Search for the cell housing the specified text and yield its [X, Y] center coordinate. 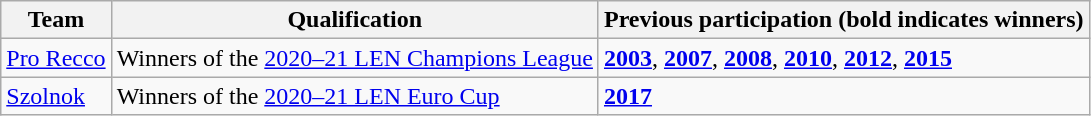
Winners of the 2020–21 LEN Euro Cup [354, 96]
Szolnok [56, 96]
Winners of the 2020–21 LEN Champions League [354, 58]
Team [56, 20]
Pro Recco [56, 58]
Previous participation (bold indicates winners) [844, 20]
2003, 2007, 2008, 2010, 2012, 2015 [844, 58]
Qualification [354, 20]
2017 [844, 96]
